Find where the given text appears and provide that cell's center as [x, y] coordinate. 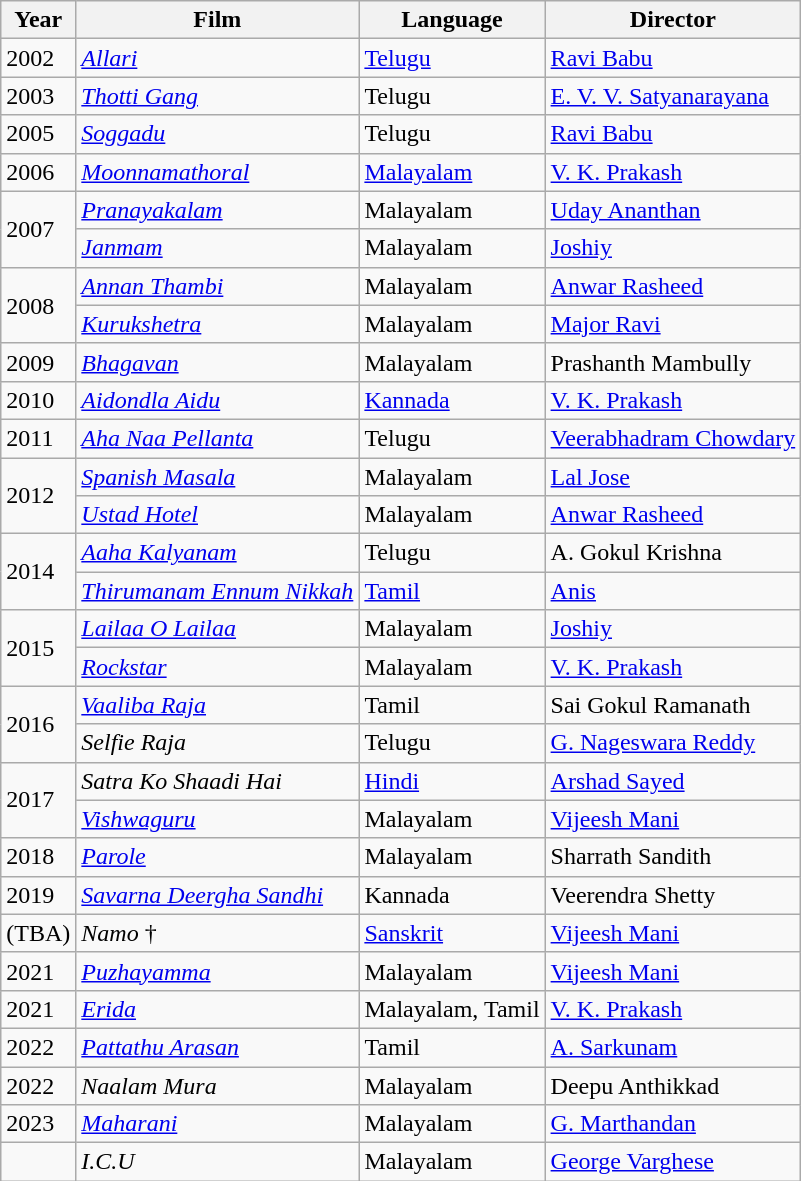
2016 [38, 724]
Naalam Mura [218, 1085]
Thotti Gang [218, 96]
Prashanth Mambully [673, 362]
2015 [38, 648]
Uday Ananthan [673, 210]
Puzhayamma [218, 971]
2023 [38, 1124]
E. V. V. Satyanarayana [673, 96]
A. Gokul Krishna [673, 553]
2018 [38, 857]
Director [673, 20]
Thirumanam Ennum Nikkah [218, 591]
2007 [38, 229]
Janmam [218, 248]
Aidondla Aidu [218, 400]
Sharrath Sandith [673, 857]
A. Sarkunam [673, 1047]
George Varghese [673, 1162]
Rockstar [218, 667]
2011 [38, 438]
Ustad Hotel [218, 515]
Deepu Anthikkad [673, 1085]
Annan Thambi [218, 286]
Pattathu Arasan [218, 1047]
2006 [38, 172]
2009 [38, 362]
Erida [218, 1009]
Sanskrit [452, 933]
(TBA) [38, 933]
Kurukshetra [218, 324]
Language [452, 20]
Malayalam, Tamil [452, 1009]
2005 [38, 134]
2017 [38, 800]
Satra Ko Shaadi Hai [218, 781]
Hindi [452, 781]
Film [218, 20]
Sai Gokul Ramanath [673, 705]
Parole [218, 857]
G. Marthandan [673, 1124]
2002 [38, 58]
Selfie Raja [218, 743]
Soggadu [218, 134]
Allari [218, 58]
Spanish Masala [218, 477]
2008 [38, 305]
Pranayakalam [218, 210]
2010 [38, 400]
Veerendra Shetty [673, 895]
2003 [38, 96]
2012 [38, 496]
I.C.U [218, 1162]
Vishwaguru [218, 819]
Aha Naa Pellanta [218, 438]
Maharani [218, 1124]
Year [38, 20]
Lal Jose [673, 477]
Veerabhadram Chowdary [673, 438]
Aaha Kalyanam [218, 553]
Vaaliba Raja [218, 705]
Moonnamathoral [218, 172]
Anis [673, 591]
Arshad Sayed [673, 781]
2014 [38, 572]
Bhagavan [218, 362]
Savarna Deergha Sandhi [218, 895]
Namo † [218, 933]
Major Ravi [673, 324]
2019 [38, 895]
Lailaa O Lailaa [218, 629]
G. Nageswara Reddy [673, 743]
